Scan for the cell matching the given text and deliver its (x, y) coordinate at center. 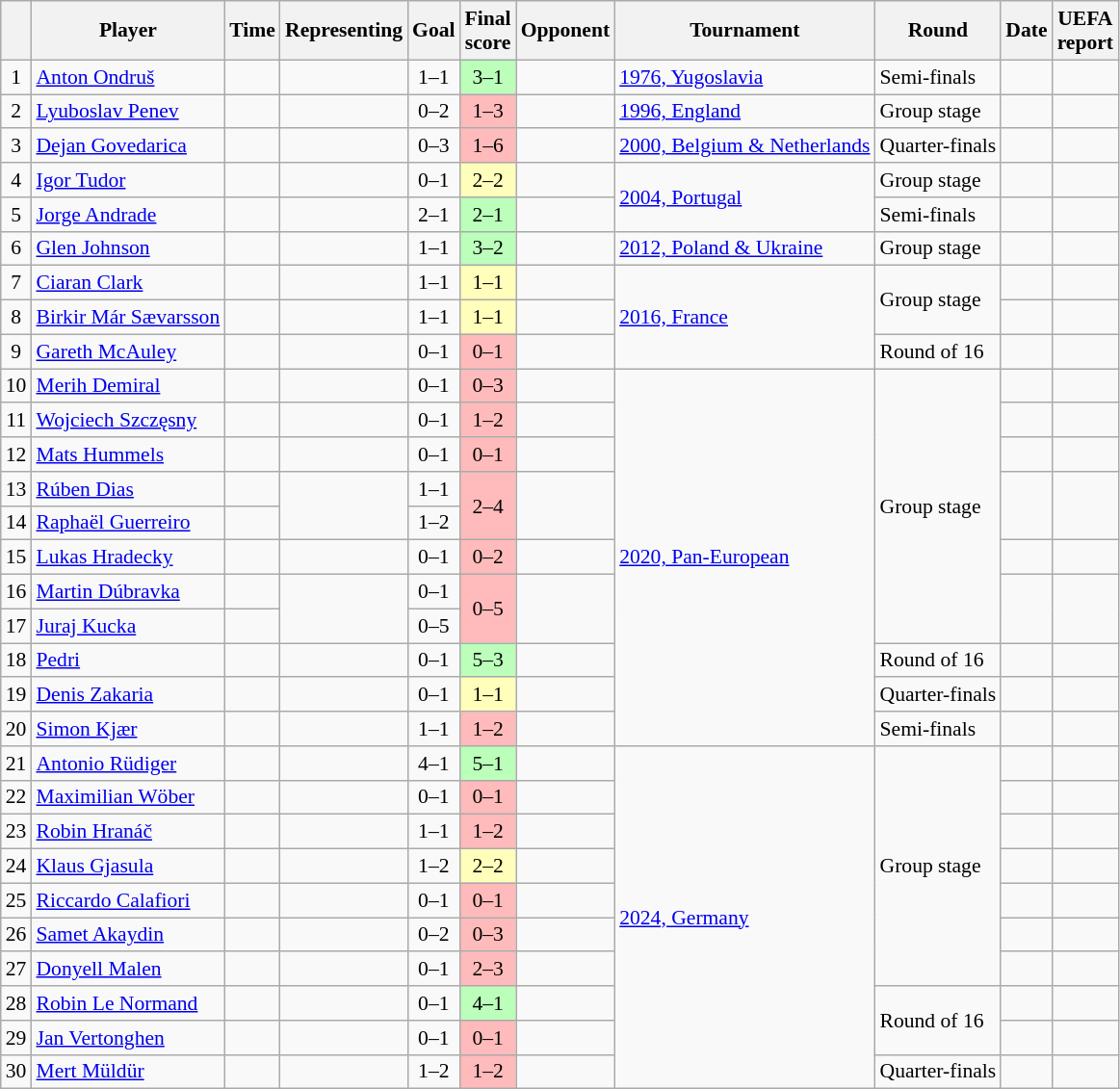
15 (16, 557)
Birkir Már Sævarsson (127, 318)
UEFAreport (1085, 31)
1 (16, 77)
Date (1027, 31)
Jan Vertonghen (127, 1038)
19 (16, 695)
25 (16, 900)
9 (16, 351)
Denis Zakaria (127, 695)
5–1 (488, 764)
7 (16, 283)
21 (16, 764)
6 (16, 248)
Merih Demiral (127, 386)
Opponent (566, 31)
Lyuboslav Penev (127, 112)
Antonio Rüdiger (127, 764)
Maximilian Wöber (127, 797)
Tournament (744, 31)
16 (16, 592)
Wojciech Szczęsny (127, 421)
Ciaran Clark (127, 283)
Representing (344, 31)
Player (127, 31)
Mert Müldür (127, 1072)
8 (16, 318)
2024, Germany (744, 918)
Pedri (127, 661)
12 (16, 454)
2–4 (488, 506)
Samet Akaydin (127, 935)
2000, Belgium & Netherlands (744, 146)
Round (938, 31)
14 (16, 523)
11 (16, 421)
2 (16, 112)
2–3 (488, 970)
Juraj Kucka (127, 626)
Igor Tudor (127, 180)
Lukas Hradecky (127, 557)
3–1 (488, 77)
5–3 (488, 661)
5 (16, 215)
1996, England (744, 112)
23 (16, 832)
Donyell Malen (127, 970)
Simon Kjær (127, 729)
Jorge Andrade (127, 215)
27 (16, 970)
3 (16, 146)
10 (16, 386)
Klaus Gjasula (127, 867)
Time (252, 31)
Gareth McAuley (127, 351)
Raphaël Guerreiro (127, 523)
Robin Hranáč (127, 832)
18 (16, 661)
1976, Yugoslavia (744, 77)
2016, France (744, 318)
3–2 (488, 248)
Goal (433, 31)
4 (16, 180)
30 (16, 1072)
Rúben Dias (127, 489)
22 (16, 797)
Riccardo Calafiori (127, 900)
20 (16, 729)
Glen Johnson (127, 248)
24 (16, 867)
28 (16, 1003)
26 (16, 935)
Martin Dúbravka (127, 592)
13 (16, 489)
Anton Ondruš (127, 77)
17 (16, 626)
2020, Pan-European (744, 557)
Finalscore (488, 31)
Robin Le Normand (127, 1003)
29 (16, 1038)
1–6 (488, 146)
Dejan Govedarica (127, 146)
1–3 (488, 112)
2004, Portugal (744, 196)
2012, Poland & Ukraine (744, 248)
Mats Hummels (127, 454)
